Pinpoint the cell where the given text exists, returning its [X, Y] midpoint coordinate. 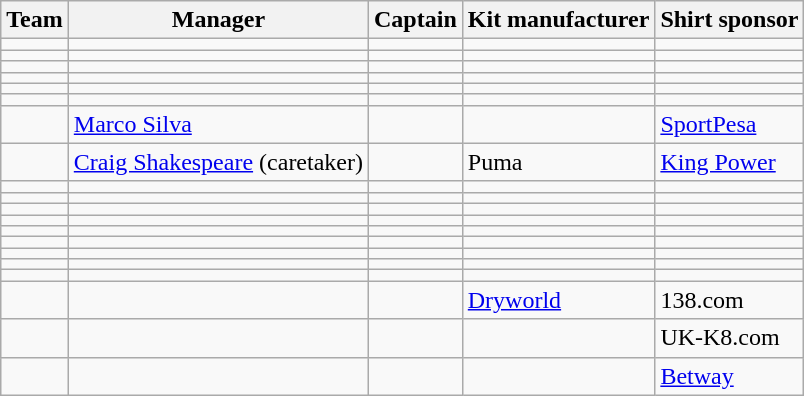
Kit manufacturer [558, 20]
Team [35, 20]
Marco Silva [218, 124]
Manager [218, 20]
Puma [558, 162]
138.com [730, 300]
Dryworld [558, 300]
UK-K8.com [730, 338]
Captain [416, 20]
Craig Shakespeare (caretaker) [218, 162]
Shirt sponsor [730, 20]
King Power [730, 162]
Betway [730, 376]
SportPesa [730, 124]
